Find where the given text appears and provide that cell's center as (X, Y) coordinate. 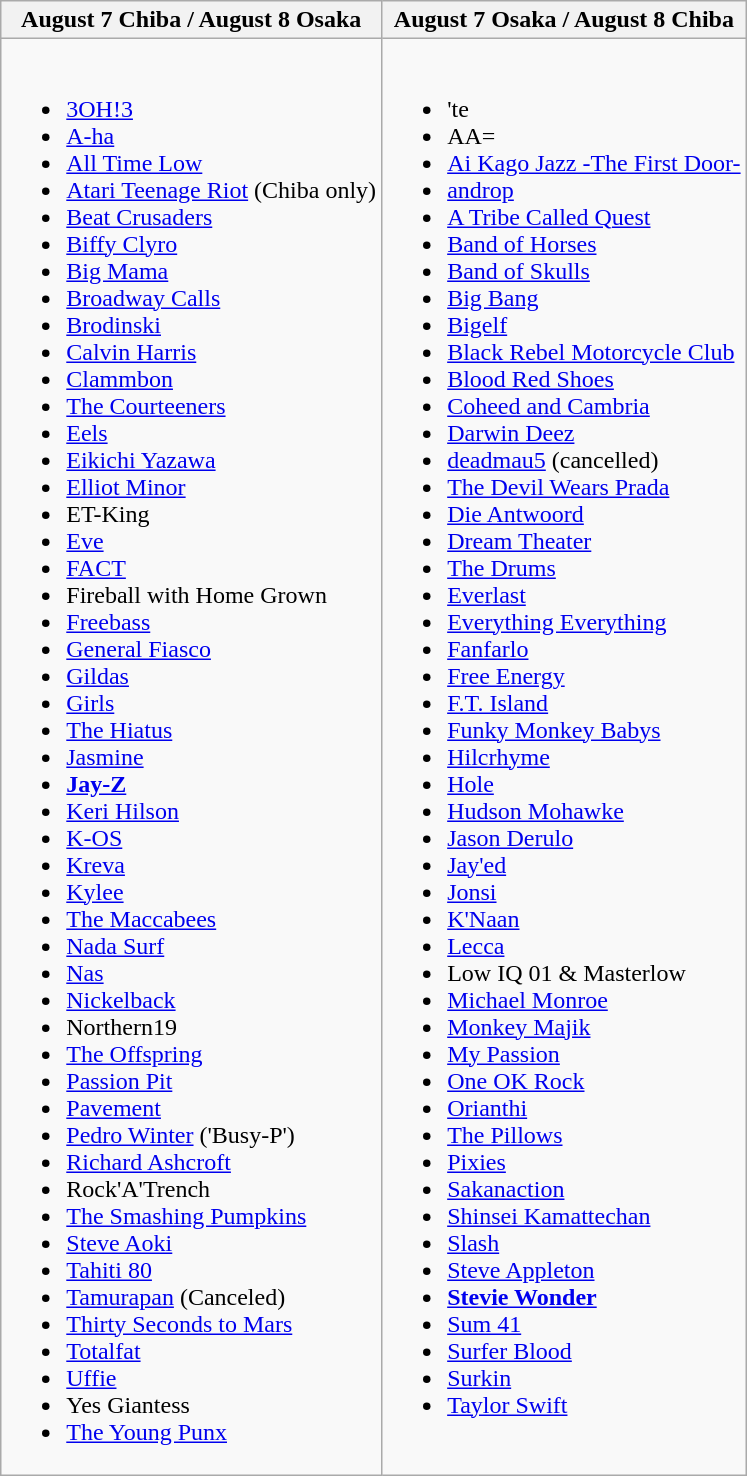
August 7 Osaka / August 8 Chiba (564, 20)
August 7 Chiba / August 8 Osaka (192, 20)
